Extract the [X, Y] coordinate from the center of the cell holding the provided text.  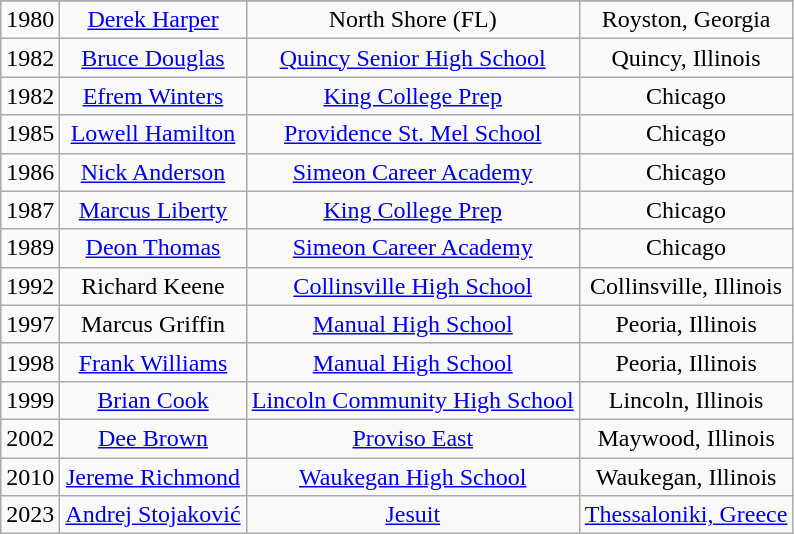
Thessaloniki, Greece [686, 515]
Waukegan, Illinois [686, 477]
Quincy Senior High School [412, 58]
2002 [30, 438]
Jereme Richmond [153, 477]
1987 [30, 210]
Royston, Georgia [686, 20]
Providence St. Mel School [412, 134]
Quincy, Illinois [686, 58]
Richard Keene [153, 286]
Nick Anderson [153, 172]
Jesuit [412, 515]
1999 [30, 400]
Deon Thomas [153, 248]
Marcus Liberty [153, 210]
1998 [30, 362]
2010 [30, 477]
1980 [30, 20]
Collinsville, Illinois [686, 286]
1989 [30, 248]
Lowell Hamilton [153, 134]
Lincoln Community High School [412, 400]
Derek Harper [153, 20]
1997 [30, 324]
Proviso East [412, 438]
North Shore (FL) [412, 20]
Marcus Griffin [153, 324]
1992 [30, 286]
Efrem Winters [153, 96]
Andrej Stojaković [153, 515]
Frank Williams [153, 362]
1986 [30, 172]
Waukegan High School [412, 477]
2023 [30, 515]
Brian Cook [153, 400]
Lincoln, Illinois [686, 400]
Maywood, Illinois [686, 438]
Dee Brown [153, 438]
Bruce Douglas [153, 58]
Collinsville High School [412, 286]
1985 [30, 134]
